Identify which cell holds the provided text, then report its [X, Y] central coordinate. 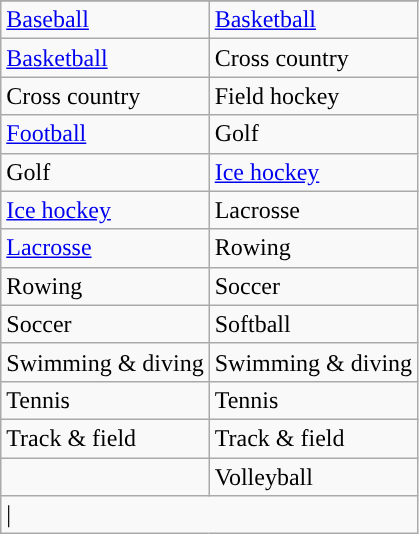
Volleyball [313, 477]
Softball [313, 324]
Baseball [105, 20]
Field hockey [313, 96]
Football [105, 134]
| [210, 515]
